Locate the cell with the specified text and output its (X, Y) center coordinate. 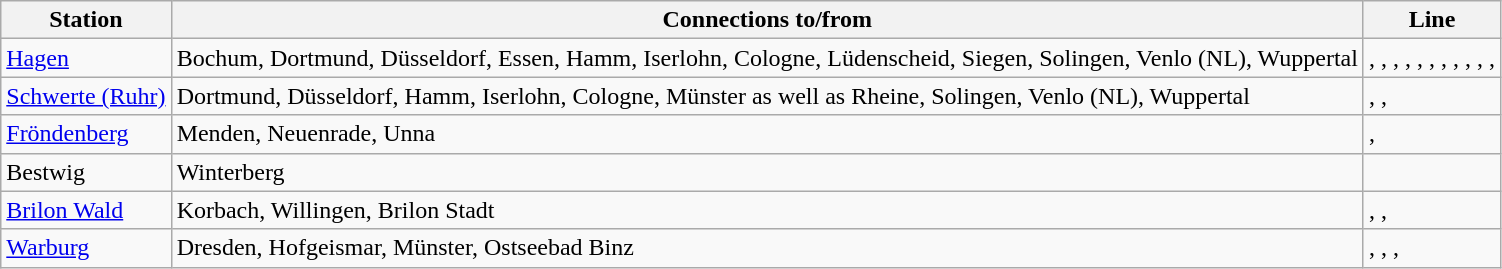
Dresden, Hofgeismar, Münster, Ostseebad Binz (767, 248)
Dortmund, Düsseldorf, Hamm, Iserlohn, Cologne, Münster as well as Rheine, Solingen, Venlo (NL), Wuppertal (767, 96)
, , , , , , , , , , , (1432, 58)
Bochum, Dortmund, Düsseldorf, Essen, Hamm, Iserlohn, Cologne, Lüdenscheid, Siegen, Solingen, Venlo (NL), Wuppertal (767, 58)
Warburg (86, 248)
Menden, Neuenrade, Unna (767, 134)
, (1432, 134)
Line (1432, 20)
Korbach, Willingen, Brilon Stadt (767, 210)
Bestwig (86, 172)
Station (86, 20)
Schwerte (Ruhr) (86, 96)
Winterberg (767, 172)
Brilon Wald (86, 210)
Hagen (86, 58)
Connections to/from (767, 20)
, , , (1432, 248)
Fröndenberg (86, 134)
